Provide the [X, Y] coordinate of the cell's center where the given text is located.  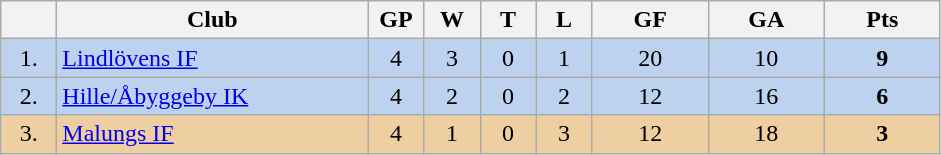
GF [650, 20]
16 [766, 96]
2. [29, 96]
T [508, 20]
20 [650, 58]
1. [29, 58]
3. [29, 134]
W [452, 20]
Lindlövens IF [212, 58]
L [564, 20]
GP [396, 20]
Club [212, 20]
GA [766, 20]
10 [766, 58]
18 [766, 134]
Hille/Åbyggeby IK [212, 96]
9 [882, 58]
Pts [882, 20]
Malungs IF [212, 134]
6 [882, 96]
